Identify which cell holds the provided text, then report its [x, y] central coordinate. 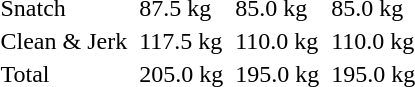
110.0 kg [278, 41]
117.5 kg [182, 41]
